Find where the given text appears and provide that cell's center as [x, y] coordinate. 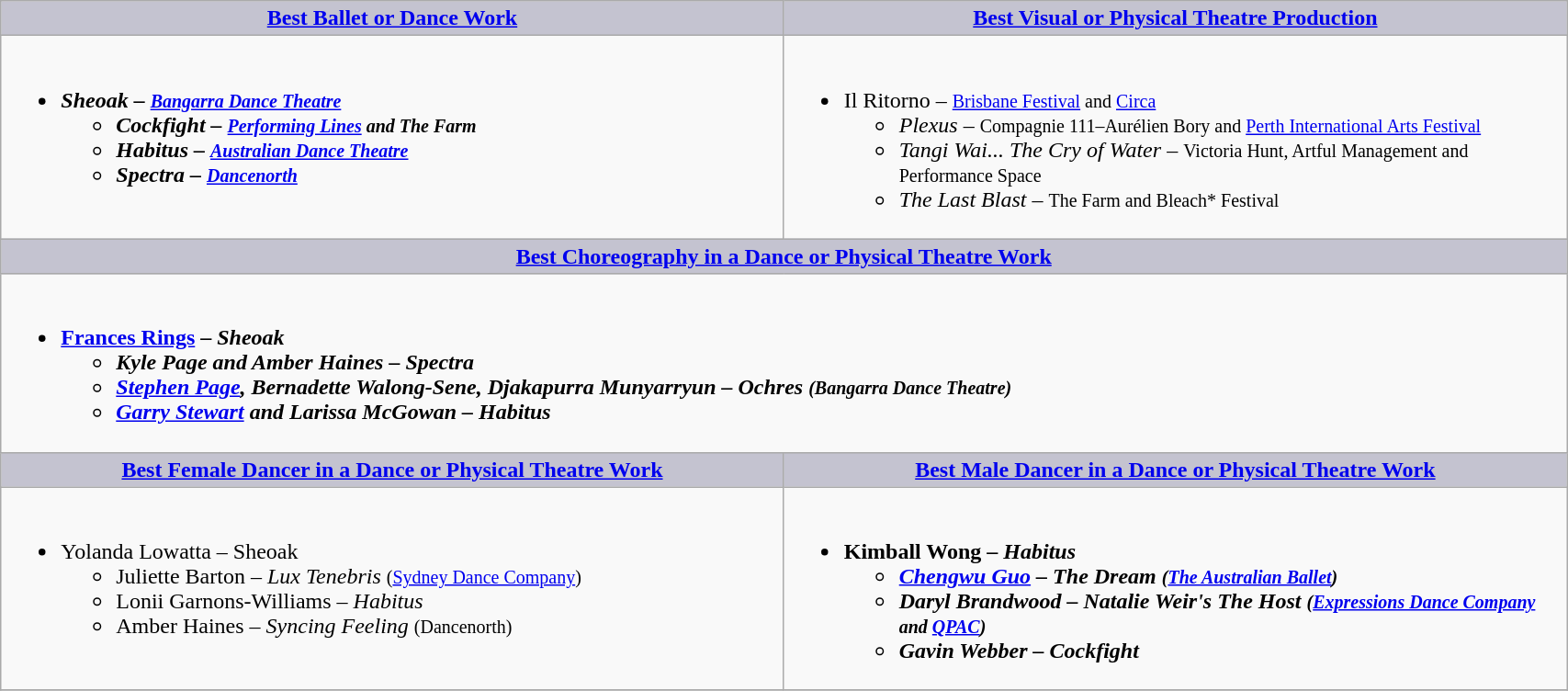
Best Visual or Physical Theatre Production [1175, 18]
Best Female Dancer in a Dance or Physical Theatre Work [392, 470]
Best Ballet or Dance Work [392, 18]
Sheoak – Bangarra Dance TheatreCockfight – Performing Lines and The FarmHabitus – Australian Dance TheatreSpectra – Dancenorth [392, 138]
Best Choreography in a Dance or Physical Theatre Work [784, 256]
Best Male Dancer in a Dance or Physical Theatre Work [1175, 470]
